Find where the given text appears and provide that cell's center as (X, Y) coordinate. 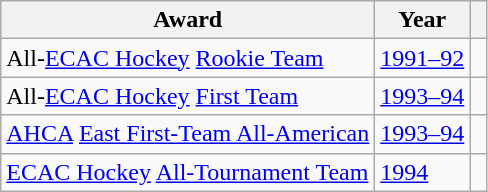
1991–92 (422, 58)
AHCA East First-Team All-American (188, 134)
All-ECAC Hockey Rookie Team (188, 58)
Award (188, 20)
Year (422, 20)
All-ECAC Hockey First Team (188, 96)
ECAC Hockey All-Tournament Team (188, 172)
1994 (422, 172)
